Scan for the cell matching the given text and deliver its [x, y] coordinate at center. 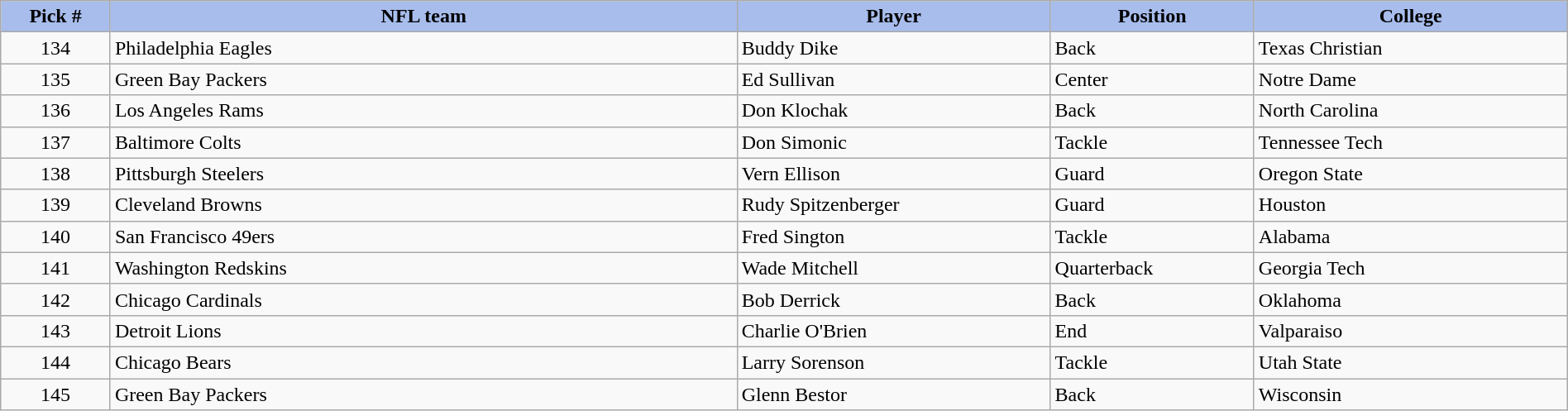
NFL team [423, 17]
137 [56, 142]
Pittsburgh Steelers [423, 174]
135 [56, 79]
Notre Dame [1411, 79]
Bob Derrick [893, 299]
Los Angeles Rams [423, 111]
Pick # [56, 17]
Chicago Bears [423, 362]
Tennessee Tech [1411, 142]
Detroit Lions [423, 331]
Cleveland Browns [423, 205]
Fred Sington [893, 237]
Center [1152, 79]
Rudy Spitzenberger [893, 205]
Oregon State [1411, 174]
End [1152, 331]
139 [56, 205]
San Francisco 49ers [423, 237]
Baltimore Colts [423, 142]
Larry Sorenson [893, 362]
138 [56, 174]
Alabama [1411, 237]
Utah State [1411, 362]
Chicago Cardinals [423, 299]
Charlie O'Brien [893, 331]
Ed Sullivan [893, 79]
Wisconsin [1411, 394]
Washington Redskins [423, 268]
Don Klochak [893, 111]
Buddy Dike [893, 48]
Don Simonic [893, 142]
Quarterback [1152, 268]
Glenn Bestor [893, 394]
143 [56, 331]
136 [56, 111]
145 [56, 394]
Wade Mitchell [893, 268]
140 [56, 237]
134 [56, 48]
141 [56, 268]
Georgia Tech [1411, 268]
Vern Ellison [893, 174]
Valparaiso [1411, 331]
North Carolina [1411, 111]
Philadelphia Eagles [423, 48]
Houston [1411, 205]
Texas Christian [1411, 48]
142 [56, 299]
Oklahoma [1411, 299]
Player [893, 17]
144 [56, 362]
College [1411, 17]
Position [1152, 17]
